Output the [x, y] coordinate of the center of the cell containing the given text.  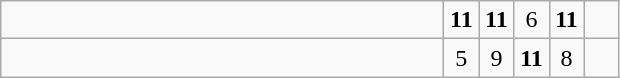
8 [566, 58]
9 [496, 58]
5 [462, 58]
6 [532, 20]
